Detect which cell encompasses the target text, then output its [x, y] center coordinate. 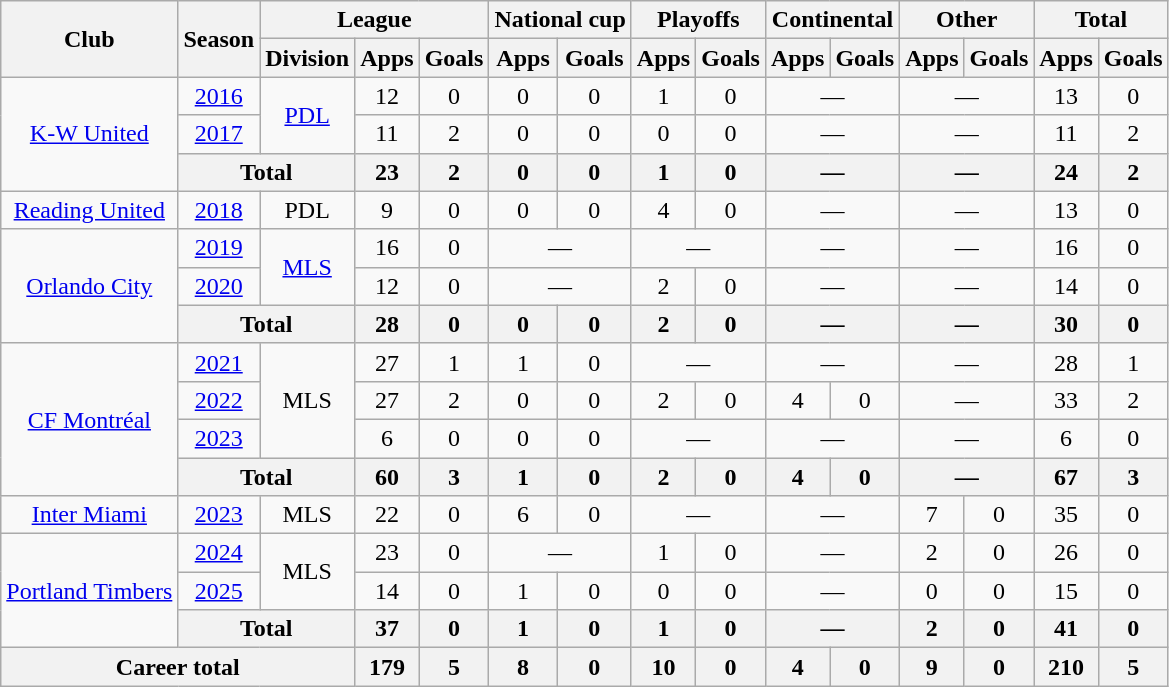
Playoffs [698, 20]
2019 [219, 248]
Season [219, 39]
Other [967, 20]
Division [308, 58]
CF Montréal [90, 419]
10 [663, 667]
41 [1066, 629]
Continental [832, 20]
Portland Timbers [90, 591]
67 [1066, 477]
Reading United [90, 210]
2025 [219, 591]
26 [1066, 553]
22 [387, 515]
National cup [560, 20]
2024 [219, 553]
8 [523, 667]
24 [1066, 172]
2020 [219, 286]
Orlando City [90, 286]
2021 [219, 362]
30 [1066, 324]
Inter Miami [90, 515]
League [374, 20]
2016 [219, 96]
Career total [178, 667]
7 [932, 515]
210 [1066, 667]
15 [1066, 591]
2022 [219, 400]
2018 [219, 210]
Club [90, 39]
35 [1066, 515]
33 [1066, 400]
179 [387, 667]
60 [387, 477]
K-W United [90, 134]
37 [387, 629]
2017 [219, 134]
